Return the [x, y] coordinate for the center point of the cell that contains the specified text.  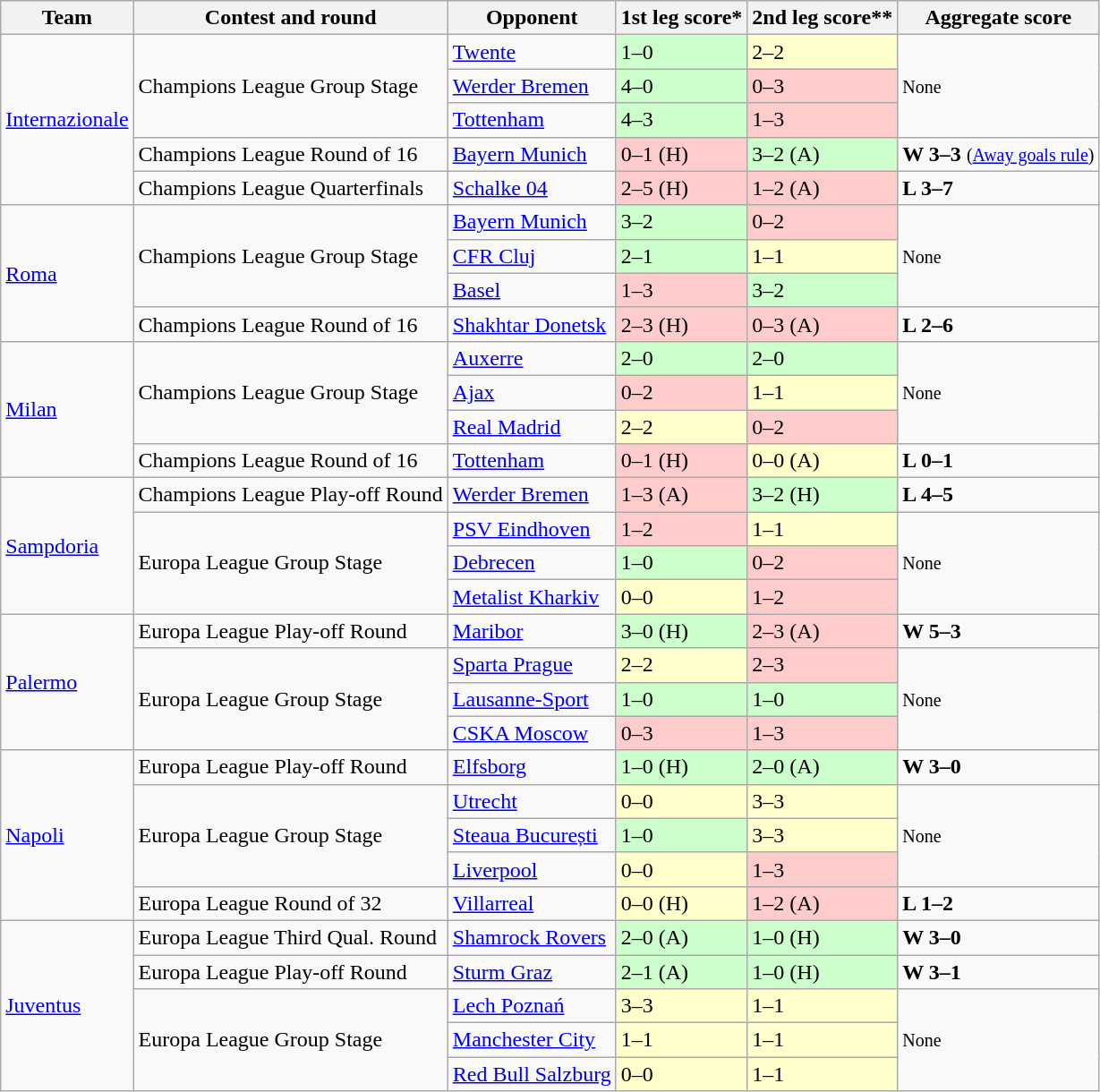
Shamrock Rovers [532, 937]
Internazionale [67, 120]
2nd leg score** [823, 18]
Team [67, 18]
Real Madrid [532, 427]
4–0 [682, 86]
2–3 [823, 665]
Red Bull Salzburg [532, 1074]
Debrecen [532, 563]
Auxerre [532, 358]
3–0 (H) [682, 631]
Ajax [532, 392]
Elfsborg [532, 767]
2–3 (H) [682, 324]
Sparta Prague [532, 665]
0–3 (A) [823, 324]
3–2 (H) [823, 495]
2–1 [682, 256]
3–2 (A) [823, 154]
Sturm Graz [532, 971]
Milan [67, 409]
W 5–3 [999, 631]
W 3–3 (Away goals rule) [999, 154]
Steaua București [532, 835]
Schalke 04 [532, 188]
Basel [532, 290]
Metalist Kharkiv [532, 597]
Champions League Quarterfinals [290, 188]
1–3 (A) [682, 495]
2–5 (H) [682, 188]
1st leg score* [682, 18]
Champions League Play-off Round [290, 495]
Europa League Round of 32 [290, 903]
CSKA Moscow [532, 733]
L 2–6 [999, 324]
4–3 [682, 120]
L 1–2 [999, 903]
W 3–1 [999, 971]
L 3–7 [999, 188]
Napoli [67, 835]
2–1 (A) [682, 971]
Lech Poznań [532, 1006]
Roma [67, 273]
Utrecht [532, 801]
Villarreal [532, 903]
Juventus [67, 1005]
Europa League Third Qual. Round [290, 937]
PSV Eindhoven [532, 529]
L 4–5 [999, 495]
Lausanne-Sport [532, 699]
Aggregate score [999, 18]
CFR Cluj [532, 256]
Liverpool [532, 869]
Palermo [67, 682]
Opponent [532, 18]
Manchester City [532, 1040]
Shakhtar Donetsk [532, 324]
Twente [532, 52]
Maribor [532, 631]
L 0–1 [999, 461]
Contest and round [290, 18]
2–3 (A) [823, 631]
Sampdoria [67, 546]
0–0 (A) [823, 461]
0–0 (H) [682, 903]
